Extract the (X, Y) coordinate from the center of the cell holding the provided text.  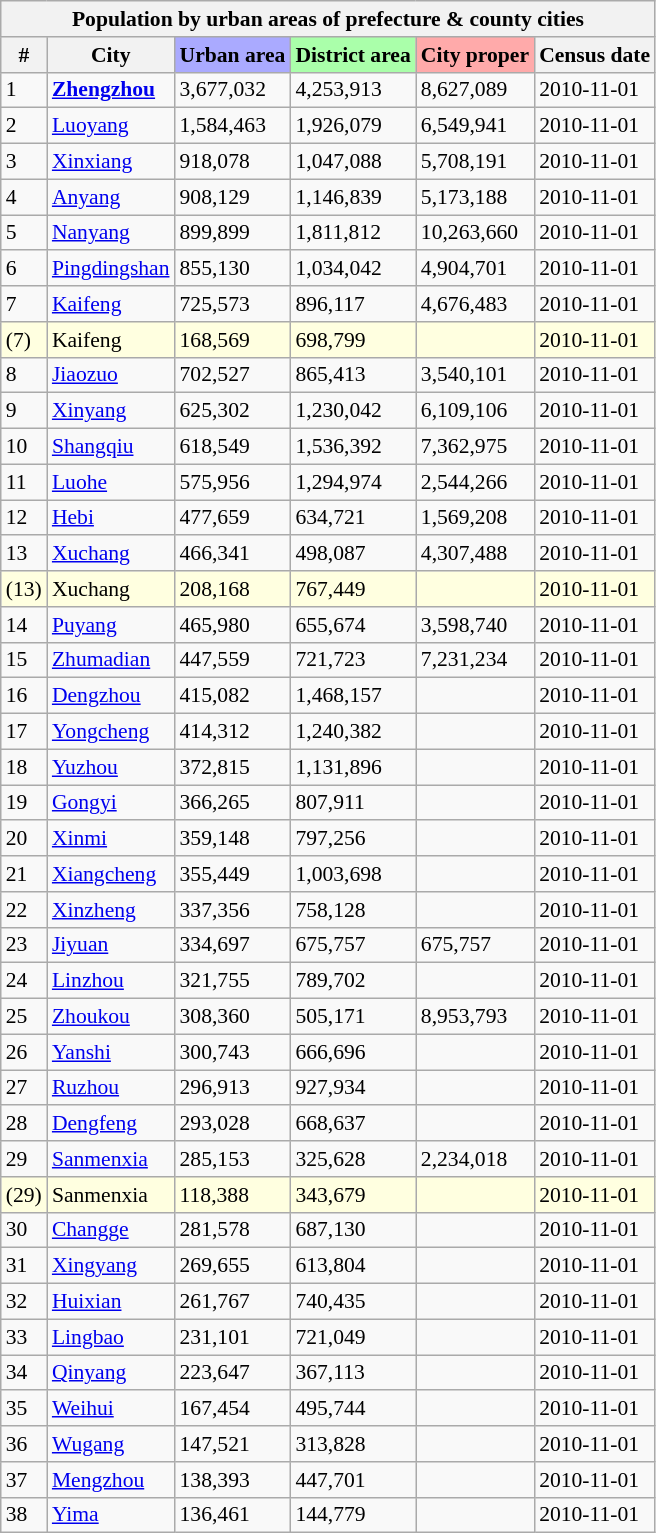
855,130 (233, 269)
4,307,488 (475, 554)
22 (24, 910)
136,461 (233, 1515)
1,811,812 (352, 233)
359,148 (233, 839)
Anyang (111, 197)
Yongcheng (111, 732)
City (111, 55)
Dengzhou (111, 696)
17 (24, 732)
334,697 (233, 945)
26 (24, 1052)
261,767 (233, 1302)
7,231,234 (475, 660)
575,956 (233, 482)
865,413 (352, 375)
Nanyang (111, 233)
10 (24, 447)
415,082 (233, 696)
34 (24, 1373)
3,677,032 (233, 90)
21 (24, 874)
366,265 (233, 803)
3 (24, 162)
1,569,208 (475, 518)
18 (24, 767)
4,253,913 (352, 90)
20 (24, 839)
285,153 (233, 1159)
Xingyang (111, 1266)
414,312 (233, 732)
Xinxiang (111, 162)
144,779 (352, 1515)
308,360 (233, 1017)
Xinyang (111, 411)
Jiyuan (111, 945)
Lingbao (111, 1337)
29 (24, 1159)
698,799 (352, 340)
721,723 (352, 660)
300,743 (233, 1052)
35 (24, 1409)
668,637 (352, 1124)
16 (24, 696)
1,584,463 (233, 126)
321,755 (233, 981)
767,449 (352, 589)
Luohe (111, 482)
6,109,106 (475, 411)
625,302 (233, 411)
Pingdingshan (111, 269)
(13) (24, 589)
District area (352, 55)
147,521 (233, 1444)
908,129 (233, 197)
1,047,088 (352, 162)
2,234,018 (475, 1159)
Yuzhou (111, 767)
Jiaozuo (111, 375)
167,454 (233, 1409)
789,702 (352, 981)
13 (24, 554)
31 (24, 1266)
Urban area (233, 55)
Huixian (111, 1302)
899,899 (233, 233)
15 (24, 660)
(29) (24, 1195)
5,173,188 (475, 197)
1,230,042 (352, 411)
Luoyang (111, 126)
1,131,896 (352, 767)
896,117 (352, 304)
618,549 (233, 447)
11 (24, 482)
2 (24, 126)
3,540,101 (475, 375)
337,356 (233, 910)
1,468,157 (352, 696)
Census date (594, 55)
3,598,740 (475, 625)
687,130 (352, 1230)
# (24, 55)
14 (24, 625)
27 (24, 1088)
32 (24, 1302)
655,674 (352, 625)
19 (24, 803)
(7) (24, 340)
666,696 (352, 1052)
Weihui (111, 1409)
Wugang (111, 1444)
Xinmi (111, 839)
Zhumadian (111, 660)
1,536,392 (352, 447)
5 (24, 233)
477,659 (233, 518)
447,701 (352, 1480)
313,828 (352, 1444)
296,913 (233, 1088)
505,171 (352, 1017)
740,435 (352, 1302)
37 (24, 1480)
343,679 (352, 1195)
12 (24, 518)
372,815 (233, 767)
721,049 (352, 1337)
2,544,266 (475, 482)
918,078 (233, 162)
7 (24, 304)
807,911 (352, 803)
Dengfeng (111, 1124)
8,627,089 (475, 90)
8,953,793 (475, 1017)
208,168 (233, 589)
6,549,941 (475, 126)
Changge (111, 1230)
325,628 (352, 1159)
1,146,839 (352, 197)
Ruzhou (111, 1088)
1,926,079 (352, 126)
10,263,660 (475, 233)
702,527 (233, 375)
9 (24, 411)
223,647 (233, 1373)
168,569 (233, 340)
118,388 (233, 1195)
Qinyang (111, 1373)
1,240,382 (352, 732)
498,087 (352, 554)
367,113 (352, 1373)
725,573 (233, 304)
6 (24, 269)
Xinzheng (111, 910)
7,362,975 (475, 447)
Population by urban areas of prefecture & county cities (328, 19)
Hebi (111, 518)
Xiangcheng (111, 874)
38 (24, 1515)
613,804 (352, 1266)
4,904,701 (475, 269)
355,449 (233, 874)
5,708,191 (475, 162)
28 (24, 1124)
36 (24, 1444)
Mengzhou (111, 1480)
City proper (475, 55)
23 (24, 945)
Gongyi (111, 803)
634,721 (352, 518)
Shangqiu (111, 447)
447,559 (233, 660)
25 (24, 1017)
797,256 (352, 839)
281,578 (233, 1230)
4 (24, 197)
758,128 (352, 910)
1,294,974 (352, 482)
495,744 (352, 1409)
33 (24, 1337)
1,003,698 (352, 874)
Zhengzhou (111, 90)
231,101 (233, 1337)
Linzhou (111, 981)
269,655 (233, 1266)
Zhoukou (111, 1017)
Yima (111, 1515)
4,676,483 (475, 304)
138,393 (233, 1480)
466,341 (233, 554)
293,028 (233, 1124)
1 (24, 90)
465,980 (233, 625)
927,934 (352, 1088)
1,034,042 (352, 269)
30 (24, 1230)
Yanshi (111, 1052)
Puyang (111, 625)
8 (24, 375)
24 (24, 981)
